Determine the (x, y) coordinate at the center of the cell enclosing the given text.  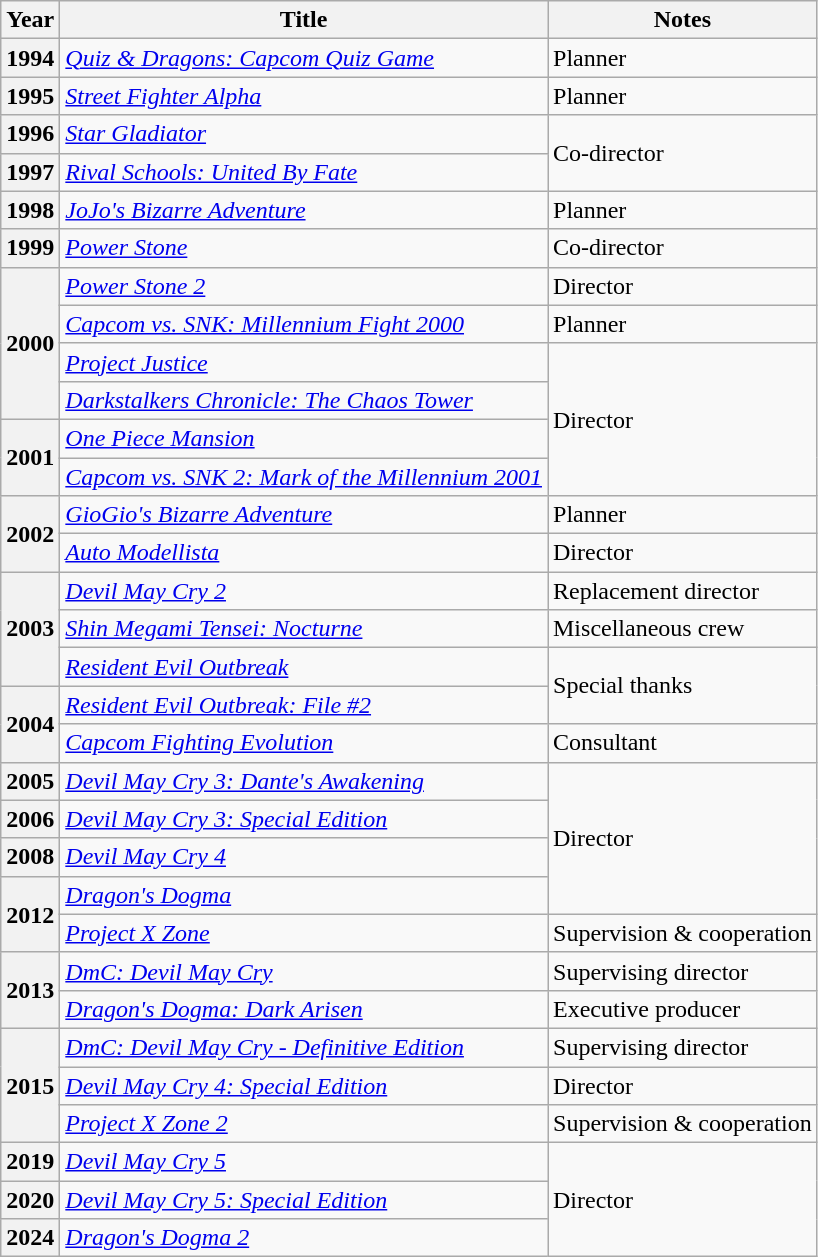
Consultant (683, 743)
Devil May Cry 5: Special Edition (304, 1200)
2013 (30, 990)
2000 (30, 343)
Resident Evil Outbreak: File #2 (304, 705)
2004 (30, 724)
Devil May Cry 3: Special Edition (304, 819)
Star Gladiator (304, 134)
2003 (30, 629)
One Piece Mansion (304, 438)
2019 (30, 1162)
JoJo's Bizarre Adventure (304, 210)
Capcom Fighting Evolution (304, 743)
2001 (30, 457)
Auto Modellista (304, 553)
2002 (30, 534)
Year (30, 20)
Devil May Cry 5 (304, 1162)
1999 (30, 248)
2008 (30, 857)
Executive producer (683, 1009)
1996 (30, 134)
Devil May Cry 2 (304, 591)
Special thanks (683, 686)
Project X Zone (304, 933)
2015 (30, 1085)
Capcom vs. SNK: Millennium Fight 2000 (304, 324)
Devil May Cry 3: Dante's Awakening (304, 781)
Dragon's Dogma (304, 895)
1998 (30, 210)
Capcom vs. SNK 2: Mark of the Millennium 2001 (304, 477)
Power Stone 2 (304, 286)
Quiz & Dragons: Capcom Quiz Game (304, 58)
2024 (30, 1238)
Replacement director (683, 591)
Title (304, 20)
Project X Zone 2 (304, 1124)
1995 (30, 96)
2005 (30, 781)
1994 (30, 58)
Notes (683, 20)
Darkstalkers Chronicle: The Chaos Tower (304, 400)
Devil May Cry 4: Special Edition (304, 1085)
Power Stone (304, 248)
Miscellaneous crew (683, 629)
Project Justice (304, 362)
DmC: Devil May Cry - Definitive Edition (304, 1047)
2020 (30, 1200)
Dragon's Dogma 2 (304, 1238)
2006 (30, 819)
Devil May Cry 4 (304, 857)
Dragon's Dogma: Dark Arisen (304, 1009)
Street Fighter Alpha (304, 96)
DmC: Devil May Cry (304, 971)
1997 (30, 172)
Rival Schools: United By Fate (304, 172)
Resident Evil Outbreak (304, 667)
2012 (30, 914)
GioGio's Bizarre Adventure (304, 515)
Shin Megami Tensei: Nocturne (304, 629)
